Return [x, y] of the center of cell containing provided text 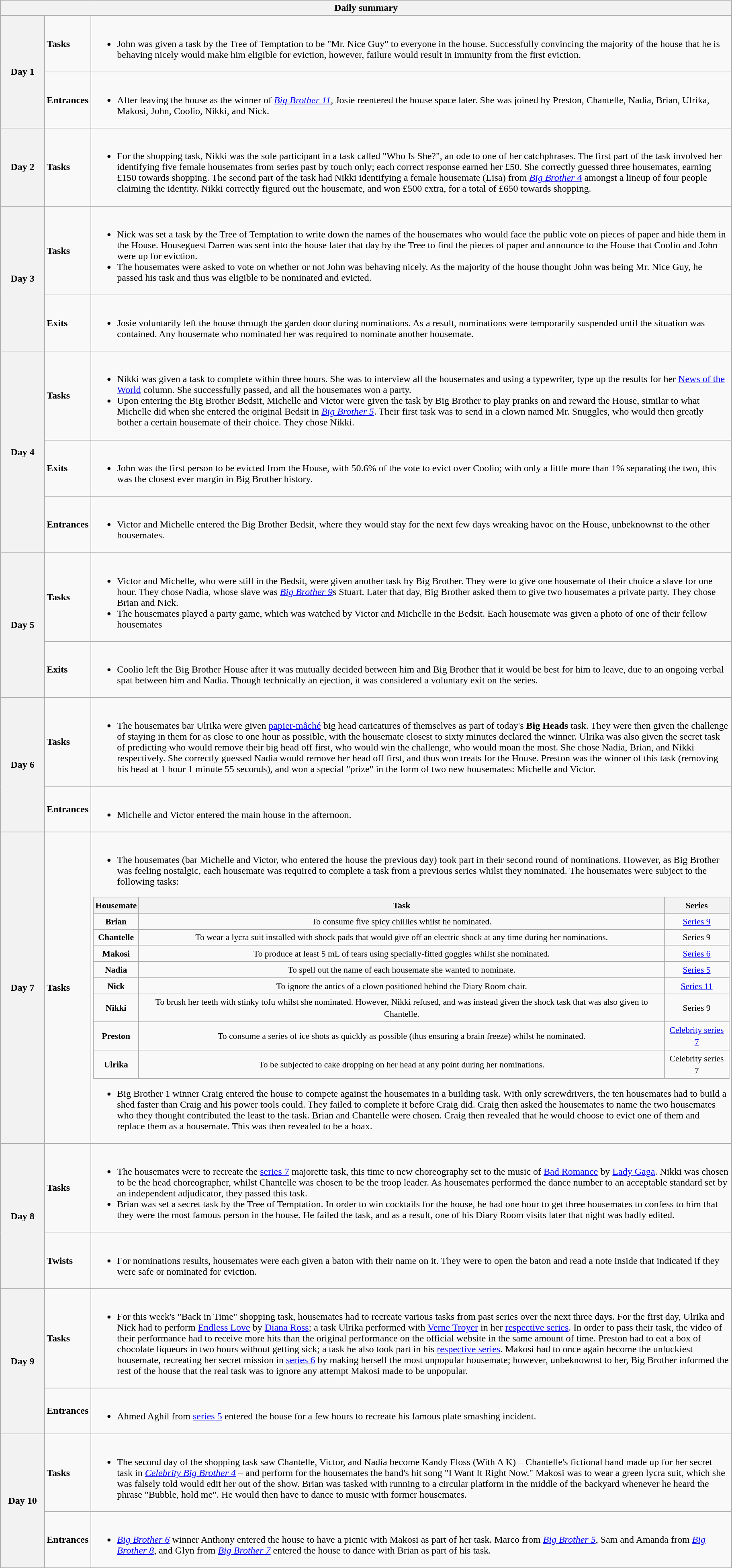
Series [697, 905]
To ignore the antics of a clown positioned behind the Diary Room chair. [402, 985]
Day 2 [22, 167]
Nikki [116, 1008]
Series 11 [697, 985]
Day 6 [22, 765]
Housemate [116, 905]
Day 9 [22, 1361]
To be subjected to cake dropping on her head at any point during her nominations. [402, 1064]
To wear a lycra suit installed with shock pads that would give off an electric shock at any time during her nominations. [402, 937]
Day 3 [22, 279]
Day 1 [22, 72]
Day 4 [22, 452]
Task [402, 905]
Brian [116, 921]
Nick [116, 985]
Day 7 [22, 988]
Day 5 [22, 625]
Series 5 [697, 969]
To produce at least 5 mL of tears using specially-fitted goggles whilst she nominated. [402, 953]
Preston [116, 1036]
Ulrika [116, 1064]
Twists [67, 1260]
Nadia [116, 969]
Series 6 [697, 953]
Day 10 [22, 1501]
To spell out the name of each housemate she wanted to nominate. [402, 969]
Daily summary [366, 8]
Michelle and Victor entered the main house in the afternoon. [411, 809]
Chantelle [116, 937]
Day 8 [22, 1216]
Makosi [116, 953]
To consume five spicy chillies whilst he nominated. [402, 921]
Ahmed Aghil from series 5 entered the house for a few hours to recreate his famous plate smashing incident. [411, 1411]
To consume a series of ice shots as quickly as possible (thus ensuring a brain freeze) whilst he nominated. [402, 1036]
